Output the (X, Y) coordinate of the center of the cell containing the given text.  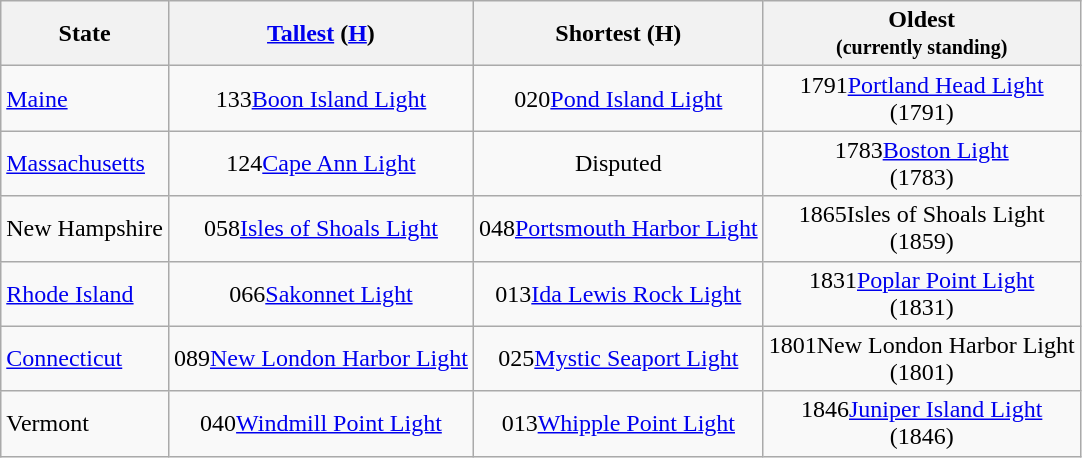
1783Boston Light(1783) (922, 164)
Vermont (85, 424)
Oldest(currently standing) (922, 34)
New Hampshire (85, 228)
Tallest (H) (320, 34)
1865Isles of Shoals Light(1859) (922, 228)
Connecticut (85, 358)
1791Portland Head Light(1791) (922, 98)
Shortest (H) (618, 34)
Disputed (618, 164)
020Pond Island Light (618, 98)
013Ida Lewis Rock Light (618, 294)
Maine (85, 98)
058Isles of Shoals Light (320, 228)
025Mystic Seaport Light (618, 358)
1801New London Harbor Light(1801) (922, 358)
040Windmill Point Light (320, 424)
066Sakonnet Light (320, 294)
State (85, 34)
Massachusetts (85, 164)
089New London Harbor Light (320, 358)
1831Poplar Point Light(1831) (922, 294)
124Cape Ann Light (320, 164)
133Boon Island Light (320, 98)
Rhode Island (85, 294)
013Whipple Point Light (618, 424)
048Portsmouth Harbor Light (618, 228)
1846Juniper Island Light(1846) (922, 424)
